Locate the cell with the specified text and output its [x, y] center coordinate. 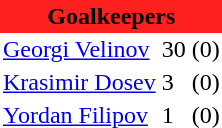
30 [174, 50]
3 [174, 82]
Krasimir Dosev [80, 82]
Georgi Velinov [80, 50]
